Return (x, y) of the center of cell containing provided text 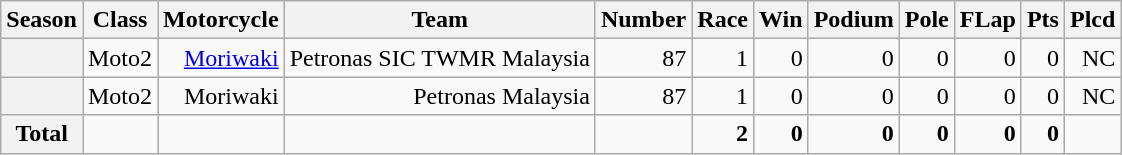
Win (782, 20)
Class (120, 20)
Total (42, 134)
Petronas Malaysia (440, 96)
Season (42, 20)
Motorcycle (222, 20)
2 (723, 134)
Pole (926, 20)
Team (440, 20)
Number (643, 20)
Podium (854, 20)
Race (723, 20)
Pts (1042, 20)
Plcd (1092, 20)
Petronas SIC TWMR Malaysia (440, 58)
FLap (988, 20)
